Detect which cell encompasses the target text, then output its (x, y) center coordinate. 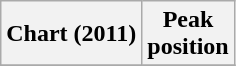
Peakposition (188, 34)
Chart (2011) (72, 34)
